From the cell containing the given text, extract its center point as (X, Y) coordinate. 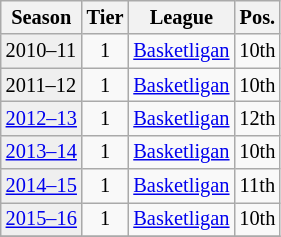
2014–15 (42, 186)
2012–13 (42, 118)
2010–11 (42, 51)
12th (257, 118)
11th (257, 186)
2015–16 (42, 219)
Pos. (257, 17)
2013–14 (42, 152)
2011–12 (42, 85)
Tier (106, 17)
League (181, 17)
Season (42, 17)
